Pinpoint the cell where the given text exists, returning its (x, y) midpoint coordinate. 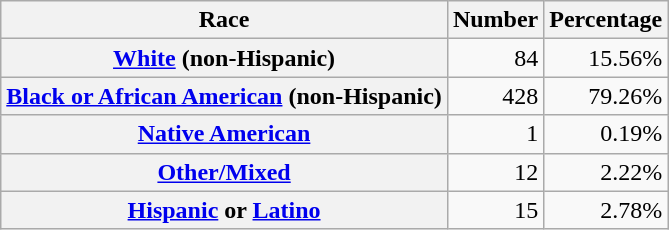
15.56% (606, 58)
Black or African American (non-Hispanic) (224, 96)
79.26% (606, 96)
White (non-Hispanic) (224, 58)
Race (224, 20)
12 (495, 172)
Number (495, 20)
2.78% (606, 210)
1 (495, 134)
Hispanic or Latino (224, 210)
84 (495, 58)
428 (495, 96)
2.22% (606, 172)
Native American (224, 134)
Other/Mixed (224, 172)
Percentage (606, 20)
15 (495, 210)
0.19% (606, 134)
